Return (x, y) of the center of cell containing provided text 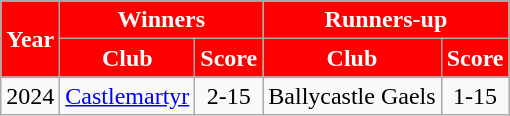
Year (30, 39)
Runners-up (386, 20)
Castlemartyr (128, 96)
2024 (30, 96)
2-15 (229, 96)
1-15 (475, 96)
Ballycastle Gaels (352, 96)
Winners (162, 20)
